Provide the (X, Y) coordinate of the cell's center where the given text is located.  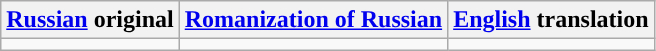
English translation (551, 20)
Romanization of Russian (313, 20)
Russian original (90, 20)
